Locate the cell with the specified text and output its [x, y] center coordinate. 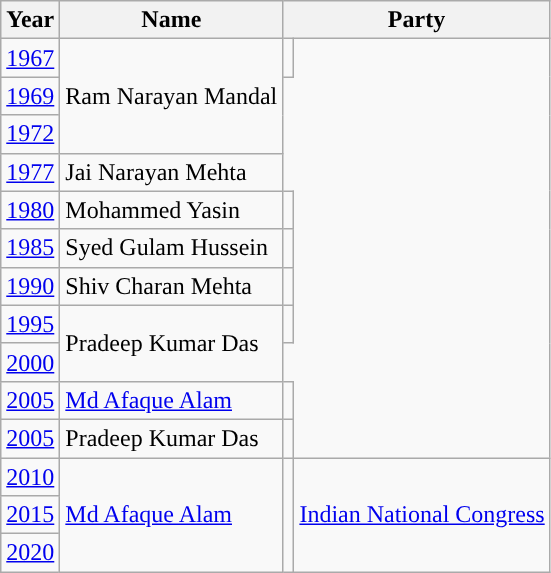
Indian National Congress [422, 515]
Party [416, 20]
1995 [30, 324]
2000 [30, 362]
2020 [30, 553]
Ram Narayan Mandal [172, 96]
Year [30, 20]
1969 [30, 96]
Syed Gulam Hussein [172, 248]
1967 [30, 58]
Name [172, 20]
Shiv Charan Mehta [172, 286]
2015 [30, 515]
Jai Narayan Mehta [172, 172]
1972 [30, 134]
1985 [30, 248]
1990 [30, 286]
1980 [30, 210]
1977 [30, 172]
2010 [30, 477]
Mohammed Yasin [172, 210]
